Output the (x, y) coordinate of the center of the cell containing the given text.  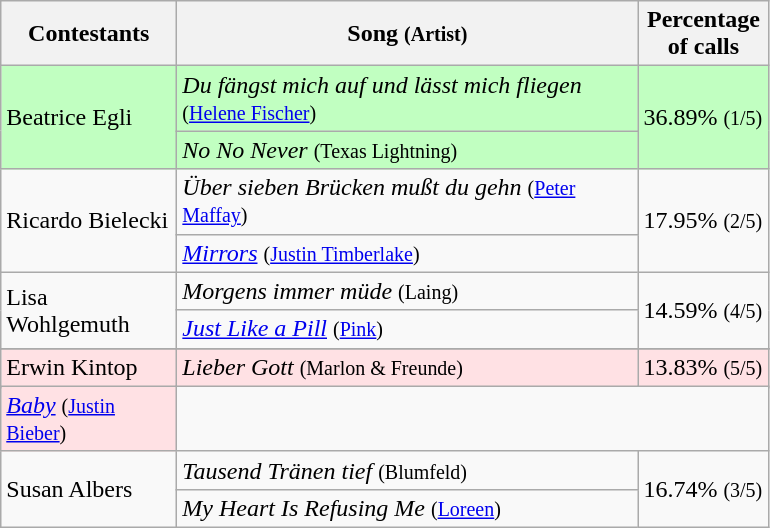
Percentage of calls (704, 34)
Über sieben Brücken mußt du gehn (Peter Maffay) (408, 202)
Erwin Kintop (89, 367)
No No Never (Texas Lightning) (408, 150)
Lieber Gott (Marlon & Freunde) (408, 367)
Du fängst mich auf und lässt mich fliegen (Helene Fischer) (408, 98)
Susan Albers (89, 489)
Morgens immer müde (Laing) (408, 291)
Lisa Wohlgemuth (89, 310)
Tausend Tränen tief (Blumfeld) (408, 470)
36.89% (1/5) (704, 118)
Baby (Justin Bieber) (89, 418)
14.59% (4/5) (704, 310)
My Heart Is Refusing Me (Loreen) (408, 508)
Just Like a Pill (Pink) (408, 329)
13.83% (5/5) (704, 367)
Mirrors (Justin Timberlake) (408, 253)
Contestants (89, 34)
16.74% (3/5) (704, 489)
Song (Artist) (408, 34)
17.95% (2/5) (704, 220)
Beatrice Egli (89, 118)
Ricardo Bielecki (89, 220)
